Determine the (x, y) coordinate at the center of the cell enclosing the given text.  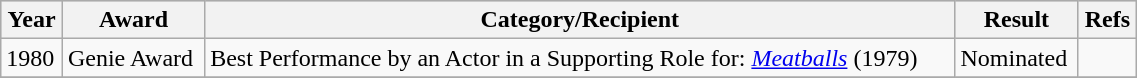
Genie Award (133, 58)
Result (1016, 20)
Best Performance by an Actor in a Supporting Role for: Meatballs (1979) (580, 58)
Refs (1108, 20)
Category/Recipient (580, 20)
Year (32, 20)
Award (133, 20)
1980 (32, 58)
Nominated (1016, 58)
